Scan for the cell matching the given text and deliver its [x, y] coordinate at center. 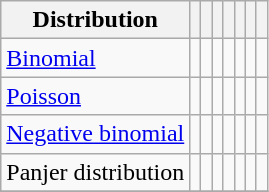
Distribution [96, 20]
Panjer distribution [96, 172]
Negative binomial [96, 134]
Poisson [96, 96]
Binomial [96, 58]
